Determine the [X, Y] coordinate at the center of the cell enclosing the given text.  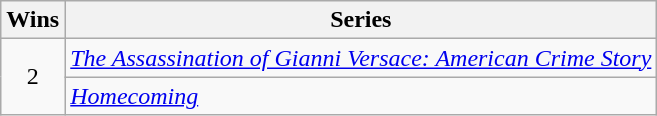
The Assassination of Gianni Versace: American Crime Story [361, 58]
2 [33, 77]
Homecoming [361, 96]
Series [361, 20]
Wins [33, 20]
